Find where the given text appears and provide that cell's center as [x, y] coordinate. 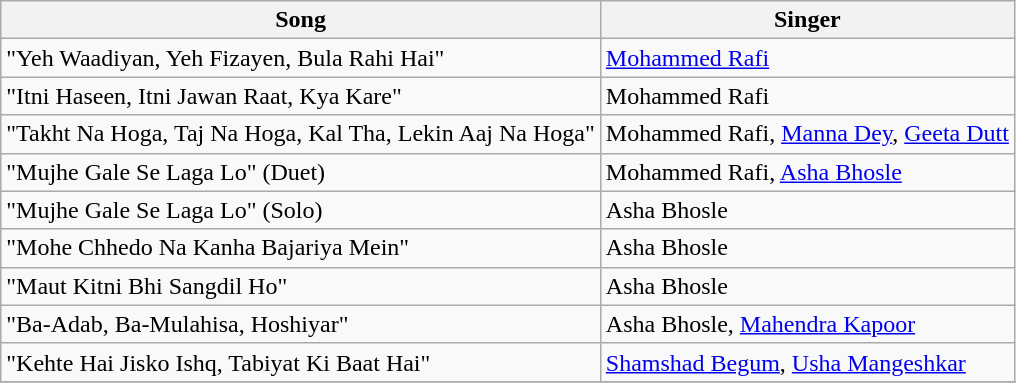
"Takht Na Hoga, Taj Na Hoga, Kal Tha, Lekin Aaj Na Hoga" [301, 134]
"Maut Kitni Bhi Sangdil Ho" [301, 286]
"Mujhe Gale Se Laga Lo" (Solo) [301, 210]
"Yeh Waadiyan, Yeh Fizayen, Bula Rahi Hai" [301, 58]
Mohammed Rafi, Manna Dey, Geeta Dutt [807, 134]
"Kehte Hai Jisko Ishq, Tabiyat Ki Baat Hai" [301, 362]
Mohammed Rafi, Asha Bhosle [807, 172]
Singer [807, 20]
Song [301, 20]
"Mujhe Gale Se Laga Lo" (Duet) [301, 172]
"Mohe Chhedo Na Kanha Bajariya Mein" [301, 248]
Shamshad Begum, Usha Mangeshkar [807, 362]
"Ba-Adab, Ba-Mulahisa, Hoshiyar" [301, 324]
Asha Bhosle, Mahendra Kapoor [807, 324]
"Itni Haseen, Itni Jawan Raat, Kya Kare" [301, 96]
